Return the [X, Y] coordinate for the center point of the cell that contains the specified text.  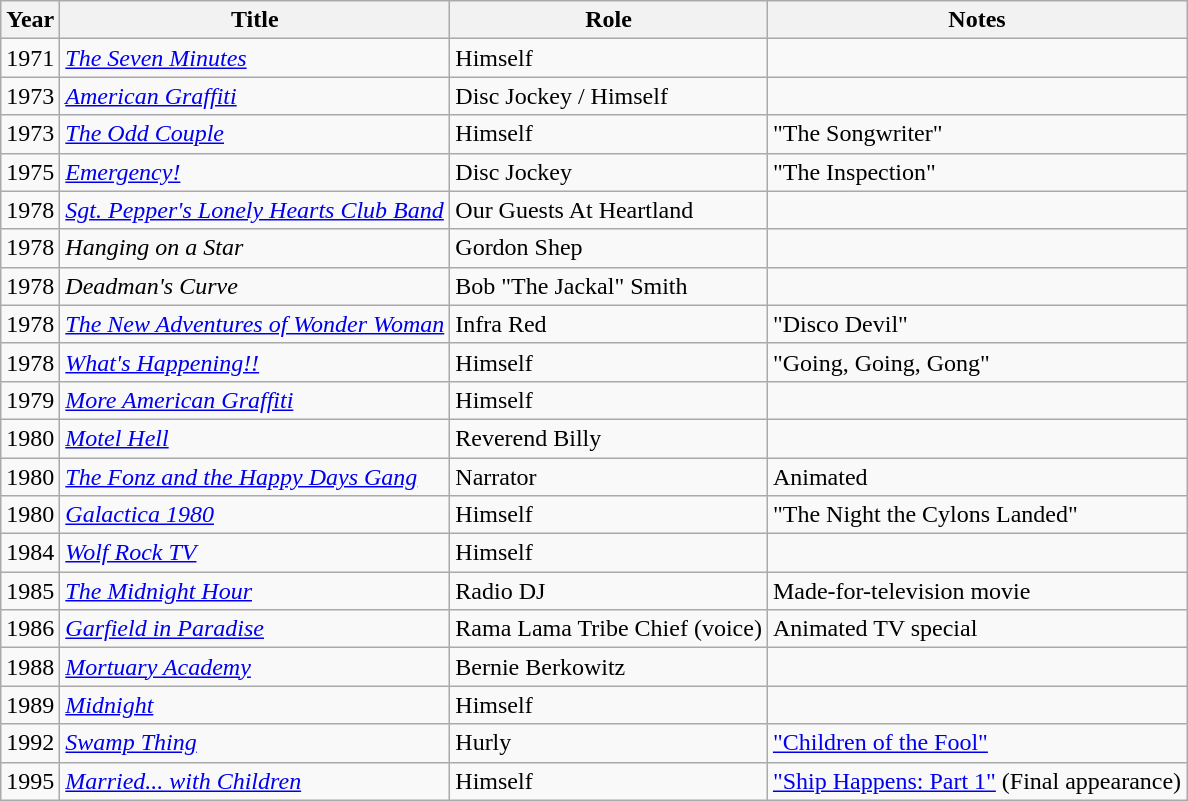
Hanging on a Star [255, 248]
Bernie Berkowitz [609, 667]
The Midnight Hour [255, 591]
1988 [30, 667]
American Graffiti [255, 96]
Disc Jockey [609, 172]
Title [255, 20]
Married... with Children [255, 781]
Sgt. Pepper's Lonely Hearts Club Band [255, 210]
Role [609, 20]
What's Happening!! [255, 362]
"Ship Happens: Part 1" (Final appearance) [976, 781]
"Going, Going, Gong" [976, 362]
Galactica 1980 [255, 515]
Animated [976, 477]
1989 [30, 705]
Bob "The Jackal" Smith [609, 286]
Infra Red [609, 324]
Swamp Thing [255, 743]
1992 [30, 743]
"The Night the Cylons Landed" [976, 515]
The Seven Minutes [255, 58]
Reverend Billy [609, 438]
Radio DJ [609, 591]
Our Guests At Heartland [609, 210]
Disc Jockey / Himself [609, 96]
Emergency! [255, 172]
Wolf Rock TV [255, 553]
The Fonz and the Happy Days Gang [255, 477]
Notes [976, 20]
1986 [30, 629]
"The Inspection" [976, 172]
1985 [30, 591]
Midnight [255, 705]
1984 [30, 553]
"The Songwriter" [976, 134]
1979 [30, 400]
Narrator [609, 477]
Motel Hell [255, 438]
Year [30, 20]
1971 [30, 58]
Hurly [609, 743]
Animated TV special [976, 629]
More American Graffiti [255, 400]
Mortuary Academy [255, 667]
1995 [30, 781]
Gordon Shep [609, 248]
Garfield in Paradise [255, 629]
Deadman's Curve [255, 286]
"Children of the Fool" [976, 743]
The New Adventures of Wonder Woman [255, 324]
Made-for-television movie [976, 591]
1975 [30, 172]
Rama Lama Tribe Chief (voice) [609, 629]
"Disco Devil" [976, 324]
The Odd Couple [255, 134]
